Extract the (X, Y) coordinate from the center of the cell holding the provided text.  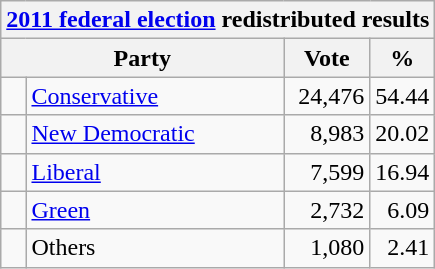
20.02 (402, 134)
% (402, 58)
Vote (327, 58)
2,732 (327, 210)
8,983 (327, 134)
New Democratic (155, 134)
1,080 (327, 248)
24,476 (327, 96)
7,599 (327, 172)
6.09 (402, 210)
Green (155, 210)
Party (142, 58)
2011 federal election redistributed results (218, 20)
2.41 (402, 248)
16.94 (402, 172)
Others (155, 248)
54.44 (402, 96)
Conservative (155, 96)
Liberal (155, 172)
